Determine the (x, y) coordinate at the center of the cell enclosing the given text.  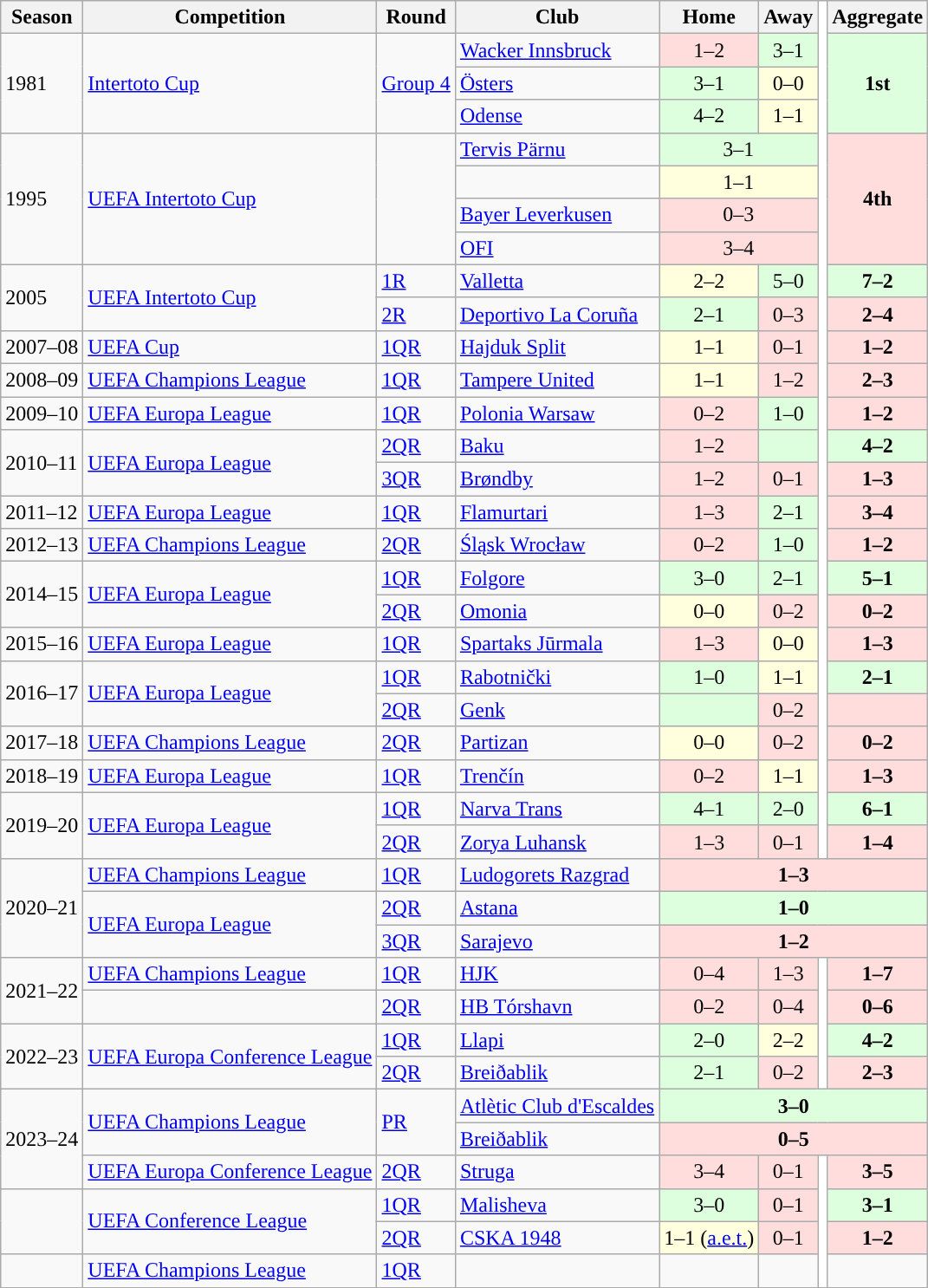
OFI (556, 248)
Partizan (556, 743)
Omonia (556, 611)
1–7 (878, 974)
Sarajevo (556, 940)
Competition (230, 17)
Llapi (556, 1040)
5–0 (788, 281)
2009–10 (42, 413)
HJK (556, 974)
Aggregate (878, 17)
2R (416, 314)
Tampere United (556, 380)
2007–08 (42, 347)
Bayer Leverkusen (556, 215)
Home (709, 17)
Ludogorets Razgrad (556, 875)
UEFA Cup (230, 347)
2023–24 (42, 1139)
Spartaks Jūrmala (556, 644)
Genk (556, 710)
4th (878, 198)
2008–09 (42, 380)
2010–11 (42, 463)
Zorya Luhansk (556, 842)
CSKA 1948 (556, 1238)
0–5 (794, 1139)
Brøndby (556, 479)
UEFA Conference League (230, 1221)
Tervis Pärnu (556, 149)
Östers (556, 83)
Baku (556, 446)
5–1 (878, 578)
2018–19 (42, 776)
Odense (556, 116)
HB Tórshavn (556, 1007)
2022–23 (42, 1057)
Folgore (556, 578)
Trenčín (556, 776)
Narva Trans (556, 809)
1R (416, 281)
Round (416, 17)
Struga (556, 1172)
Season (42, 17)
Śląsk Wrocław (556, 545)
2005 (42, 297)
Atlètic Club d'Escaldes (556, 1106)
Wacker Innsbruck (556, 50)
2012–13 (42, 545)
2–4 (878, 314)
2014–15 (42, 595)
2020–21 (42, 907)
Club (556, 17)
Group 4 (416, 83)
Deportivo La Coruña (556, 314)
1st (878, 83)
7–2 (878, 281)
Hajduk Split (556, 347)
0–6 (878, 1007)
2016–17 (42, 693)
Polonia Warsaw (556, 413)
Valletta (556, 281)
4–1 (709, 809)
1–4 (878, 842)
3–5 (878, 1172)
Malisheva (556, 1205)
Away (788, 17)
Astana (556, 907)
2011–12 (42, 512)
2019–20 (42, 825)
1–1 (a.e.t.) (709, 1238)
Intertoto Cup (230, 83)
1995 (42, 198)
2017–18 (42, 743)
Rabotnički (556, 677)
PR (416, 1122)
2015–16 (42, 644)
Flamurtari (556, 512)
6–1 (878, 809)
1981 (42, 83)
2021–22 (42, 991)
